Capture the cell that displays the provided text and extract its [x, y] central coordinate. 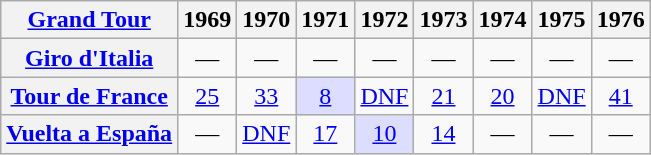
Giro d'Italia [90, 58]
1970 [266, 20]
17 [326, 134]
21 [444, 96]
1974 [502, 20]
Grand Tour [90, 20]
1976 [620, 20]
1971 [326, 20]
41 [620, 96]
1972 [384, 20]
8 [326, 96]
20 [502, 96]
33 [266, 96]
14 [444, 134]
25 [208, 96]
Tour de France [90, 96]
Vuelta a España [90, 134]
10 [384, 134]
1973 [444, 20]
1975 [562, 20]
1969 [208, 20]
